Search for the cell housing the specified text and yield its [x, y] center coordinate. 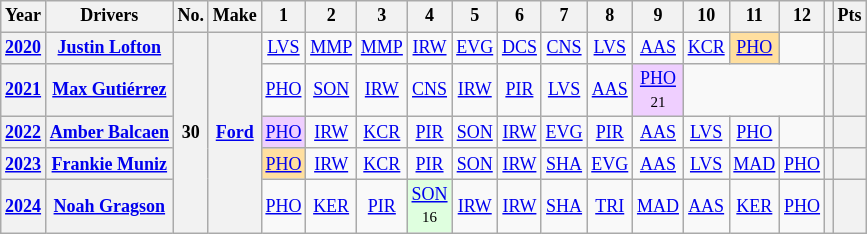
Pts [850, 16]
2 [332, 16]
Year [24, 16]
4 [430, 16]
2022 [24, 132]
10 [706, 16]
DCS [520, 48]
Noah Gragson [109, 206]
1 [284, 16]
PHO21 [658, 90]
Max Gutiérrez [109, 90]
Make [234, 16]
12 [802, 16]
30 [190, 132]
9 [658, 16]
6 [520, 16]
No. [190, 16]
Ford [234, 132]
3 [382, 16]
2024 [24, 206]
SON16 [430, 206]
5 [475, 16]
11 [754, 16]
7 [564, 16]
Frankie Muniz [109, 164]
TRI [610, 206]
2021 [24, 90]
Drivers [109, 16]
2023 [24, 164]
8 [610, 16]
Amber Balcaen [109, 132]
2020 [24, 48]
Justin Lofton [109, 48]
